Return (x, y) of the center of cell containing provided text 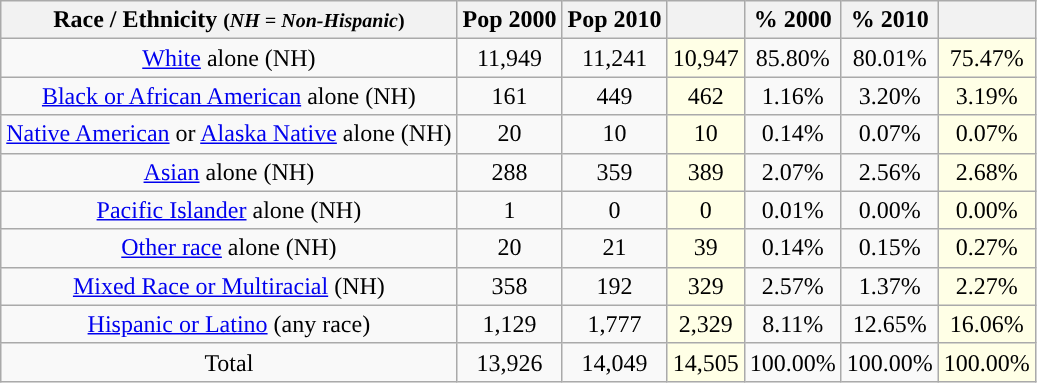
Mixed Race or Multiracial (NH) (229, 286)
21 (614, 248)
% 2000 (792, 20)
359 (614, 172)
161 (510, 96)
449 (614, 96)
358 (510, 286)
2.07% (792, 172)
Hispanic or Latino (any race) (229, 324)
% 2010 (890, 20)
3.20% (890, 96)
Pacific Islander alone (NH) (229, 210)
2.68% (986, 172)
75.47% (986, 58)
1.37% (890, 286)
8.11% (792, 324)
2.27% (986, 286)
0.01% (792, 210)
10,947 (706, 58)
2.56% (890, 172)
12.65% (890, 324)
3.19% (986, 96)
Other race alone (NH) (229, 248)
462 (706, 96)
39 (706, 248)
0.15% (890, 248)
1 (510, 210)
329 (706, 286)
Pop 2000 (510, 20)
13,926 (510, 362)
Asian alone (NH) (229, 172)
11,241 (614, 58)
Total (229, 362)
White alone (NH) (229, 58)
389 (706, 172)
0.27% (986, 248)
2.57% (792, 286)
Pop 2010 (614, 20)
1,129 (510, 324)
14,049 (614, 362)
16.06% (986, 324)
80.01% (890, 58)
1.16% (792, 96)
2,329 (706, 324)
11,949 (510, 58)
288 (510, 172)
Race / Ethnicity (NH = Non-Hispanic) (229, 20)
Native American or Alaska Native alone (NH) (229, 134)
1,777 (614, 324)
14,505 (706, 362)
192 (614, 286)
85.80% (792, 58)
Black or African American alone (NH) (229, 96)
